Scan for the cell matching the given text and deliver its (X, Y) coordinate at center. 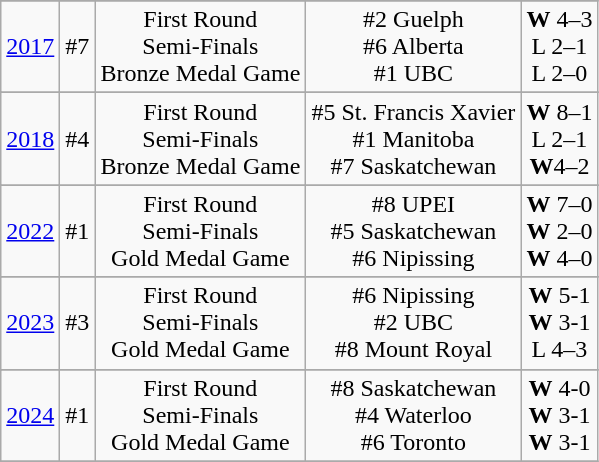
#5 St. Francis Xavier#1 Manitoba#7 Saskatchewan (414, 139)
2017 (30, 47)
#3 (78, 323)
W 5-1W 3-1L 4–3 (560, 323)
#7 (78, 47)
2024 (30, 415)
#8 UPEI#5 Saskatchewan#6 Nipissing (414, 231)
2018 (30, 139)
W 7–0W 2–0W 4–0 (560, 231)
2023 (30, 323)
#8 Saskatchewan#4 Waterloo#6 Toronto (414, 415)
#4 (78, 139)
#2 Guelph#6 Alberta#1 UBC (414, 47)
W 4–3L 2–1L 2–0 (560, 47)
W 8–1L 2–1W4–2 (560, 139)
W 4-0W 3-1W 3-1 (560, 415)
#6 Nipissing#2 UBC#8 Mount Royal (414, 323)
2022 (30, 231)
